Detect which cell encompasses the target text, then output its (X, Y) center coordinate. 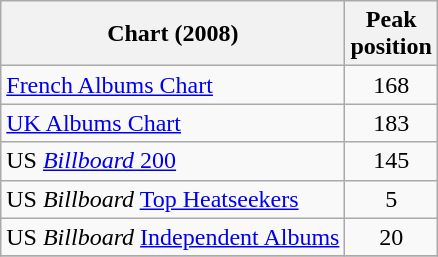
Peakposition (391, 34)
French Albums Chart (173, 85)
US Billboard 200 (173, 161)
Chart (2008) (173, 34)
168 (391, 85)
145 (391, 161)
5 (391, 199)
183 (391, 123)
UK Albums Chart (173, 123)
US Billboard Top Heatseekers (173, 199)
US Billboard Independent Albums (173, 237)
20 (391, 237)
